Scan for the cell matching the given text and deliver its (x, y) coordinate at center. 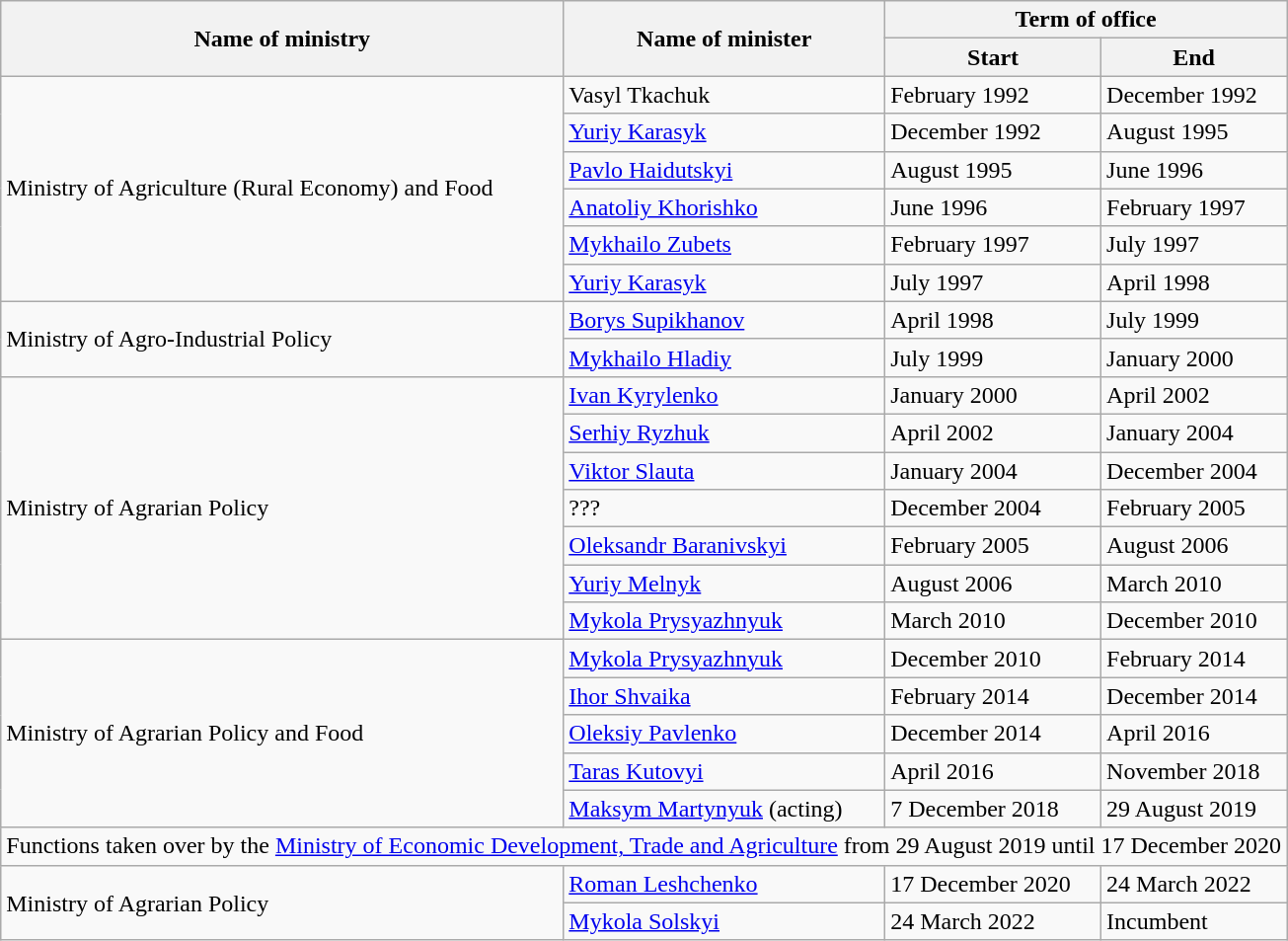
November 2018 (1194, 771)
Borys Supikhanov (724, 320)
Viktor Slauta (724, 471)
Ministry of Agrarian Policy and Food (282, 734)
End (1194, 57)
Oleksiy Pavlenko (724, 734)
Functions taken over by the Ministry of Economic Development, Trade and Agriculture from 29 August 2019 until 17 December 2020 (644, 846)
Name of ministry (282, 39)
Ihor Shvaika (724, 696)
February 1992 (993, 95)
29 August 2019 (1194, 809)
Roman Leshchenko (724, 884)
Term of office (1086, 20)
Mykola Solskyi (724, 921)
Serhiy Ryzhuk (724, 432)
Maksym Martynyuk (acting) (724, 809)
7 December 2018 (993, 809)
Mykhailo Zubets (724, 245)
??? (724, 509)
Vasyl Tkachuk (724, 95)
17 December 2020 (993, 884)
Anatoliy Khorishko (724, 207)
Ivan Kyrylenko (724, 395)
Incumbent (1194, 921)
Ministry of Agro-Industrial Policy (282, 339)
Taras Kutovyi (724, 771)
Oleksandr Baranivskyi (724, 546)
Name of minister (724, 39)
Pavlo Haidutskyi (724, 170)
Start (993, 57)
Ministry of Agriculture (Rural Economy) and Food (282, 189)
Yuriy Melnyk (724, 584)
Mykhailo Hladiy (724, 357)
